From the cell containing the given text, extract its center point as (x, y) coordinate. 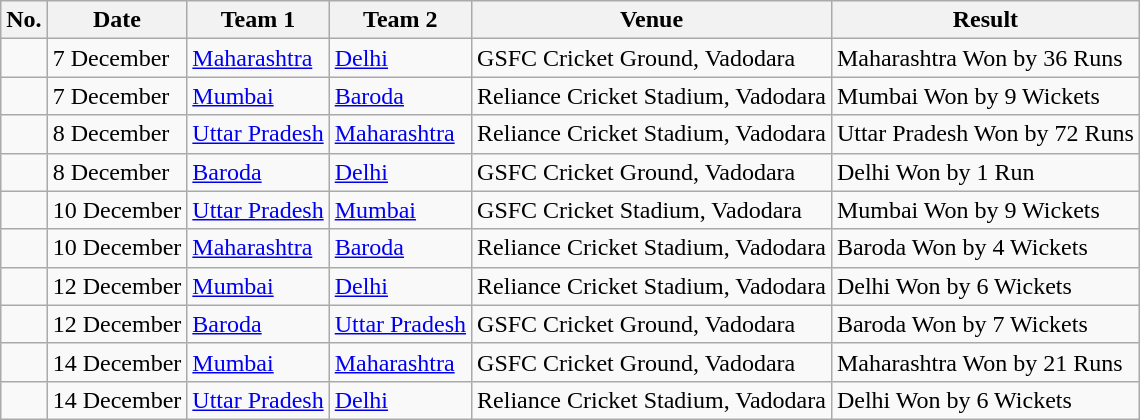
Delhi Won by 1 Run (985, 172)
Date (117, 20)
Baroda Won by 4 Wickets (985, 248)
GSFC Cricket Stadium, Vadodara (652, 210)
Team 2 (400, 20)
Baroda Won by 7 Wickets (985, 324)
Maharashtra Won by 36 Runs (985, 58)
Uttar Pradesh Won by 72 Runs (985, 134)
Team 1 (258, 20)
Result (985, 20)
Maharashtra Won by 21 Runs (985, 362)
Venue (652, 20)
No. (24, 20)
